Pinpoint the cell where the given text exists, returning its (x, y) midpoint coordinate. 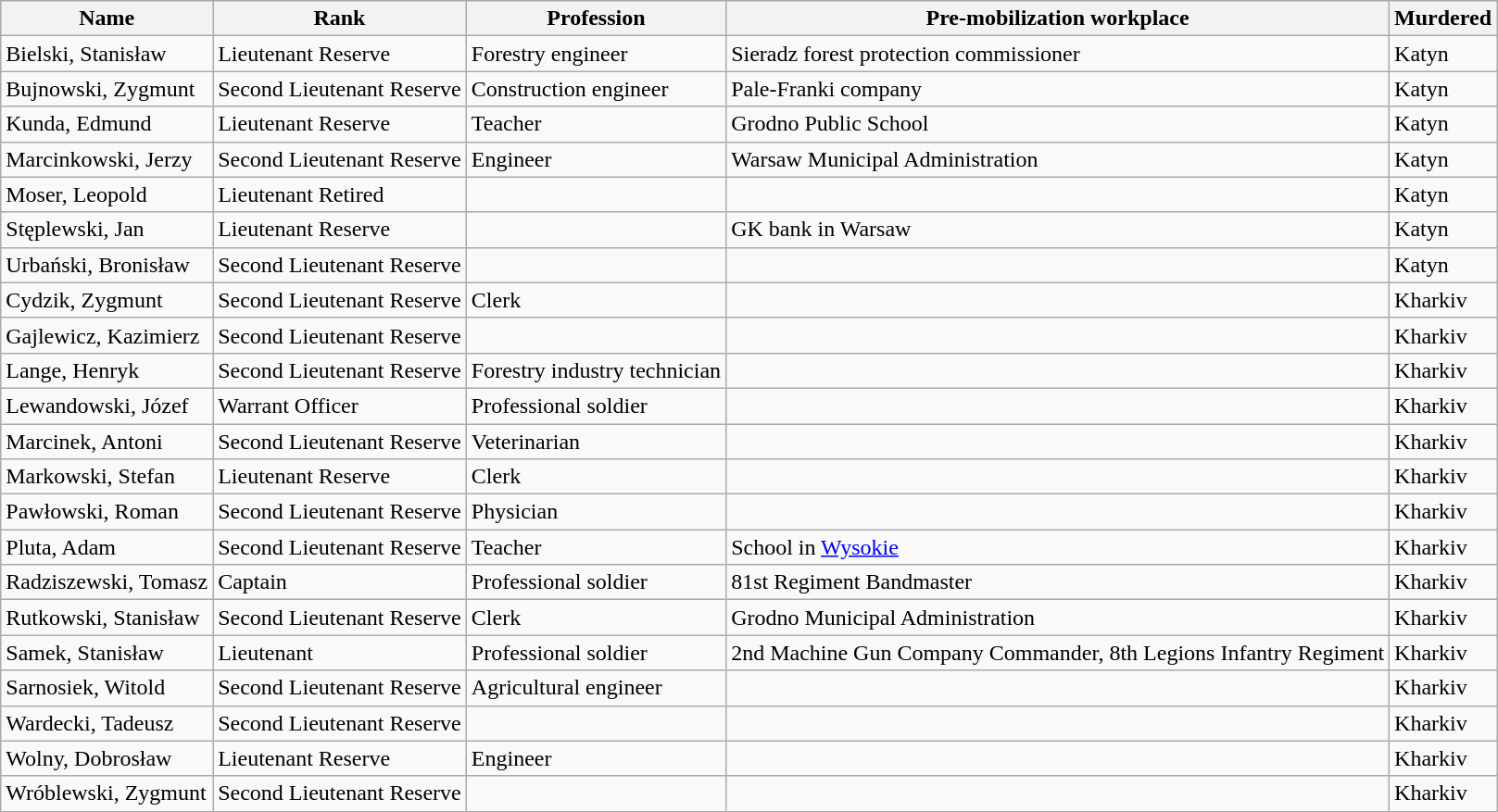
Sieradz forest protection commissioner (1058, 54)
Radziszewski, Tomasz (107, 582)
Moser, Leopold (107, 194)
Sarnosiek, Witold (107, 688)
Grodno Municipal Administration (1058, 618)
Forestry engineer (596, 54)
Forestry industry technician (596, 370)
Wardecki, Tadeusz (107, 723)
School in Wysokie (1058, 547)
Murdered (1443, 19)
Grodno Public School (1058, 124)
Kunda, Edmund (107, 124)
Lieutenant (340, 653)
Physician (596, 512)
Urbański, Bronisław (107, 265)
Marcinek, Antoni (107, 442)
Pale-Franki company (1058, 89)
Wolny, Dobrosław (107, 758)
Rutkowski, Stanisław (107, 618)
Samek, Stanisław (107, 653)
Construction engineer (596, 89)
Stęplewski, Jan (107, 230)
Cydzik, Zygmunt (107, 300)
Wróblewski, Zygmunt (107, 793)
Rank (340, 19)
Marcinkowski, Jerzy (107, 159)
Bielski, Stanisław (107, 54)
2nd Machine Gun Company Commander, 8th Legions Infantry Regiment (1058, 653)
81st Regiment Bandmaster (1058, 582)
Warrant Officer (340, 406)
Name (107, 19)
Lieutenant Retired (340, 194)
Pluta, Adam (107, 547)
GK bank in Warsaw (1058, 230)
Profession (596, 19)
Pawłowski, Roman (107, 512)
Gajlewicz, Kazimierz (107, 335)
Veterinarian (596, 442)
Markowski, Stefan (107, 477)
Agricultural engineer (596, 688)
Pre-mobilization workplace (1058, 19)
Captain (340, 582)
Lange, Henryk (107, 370)
Warsaw Municipal Administration (1058, 159)
Bujnowski, Zygmunt (107, 89)
Lewandowski, Józef (107, 406)
